Detect which cell encompasses the target text, then output its (X, Y) center coordinate. 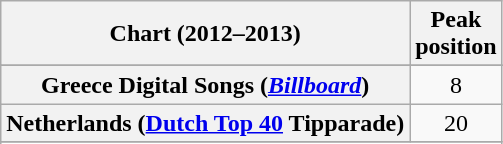
Netherlands (Dutch Top 40 Tipparade) (206, 123)
Greece Digital Songs (Billboard) (206, 85)
8 (456, 85)
20 (456, 123)
Chart (2012–2013) (206, 34)
Peakposition (456, 34)
